Search for the cell housing the specified text and yield its (x, y) center coordinate. 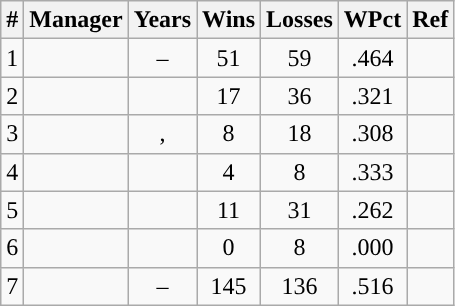
18 (300, 134)
, (162, 134)
WPct (372, 20)
.321 (372, 96)
0 (229, 248)
Wins (229, 20)
.464 (372, 58)
Losses (300, 20)
.000 (372, 248)
5 (12, 210)
.516 (372, 286)
.262 (372, 210)
1 (12, 58)
59 (300, 58)
17 (229, 96)
2 (12, 96)
.308 (372, 134)
7 (12, 286)
Ref (430, 20)
3 (12, 134)
31 (300, 210)
.333 (372, 172)
136 (300, 286)
Manager (76, 20)
Years (162, 20)
6 (12, 248)
51 (229, 58)
36 (300, 96)
11 (229, 210)
145 (229, 286)
# (12, 20)
